Capture the cell that displays the provided text and extract its (X, Y) central coordinate. 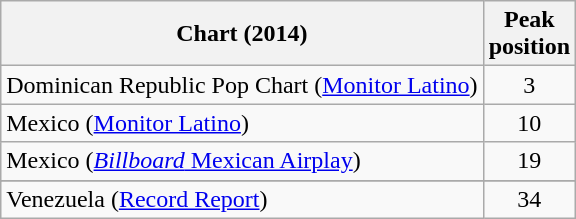
Peakposition (529, 34)
3 (529, 85)
Chart (2014) (242, 34)
19 (529, 161)
10 (529, 123)
34 (529, 199)
Dominican Republic Pop Chart (Monitor Latino) (242, 85)
Venezuela (Record Report) (242, 199)
Mexico (Billboard Mexican Airplay) (242, 161)
Mexico (Monitor Latino) (242, 123)
